Detect which cell encompasses the target text, then output its (x, y) center coordinate. 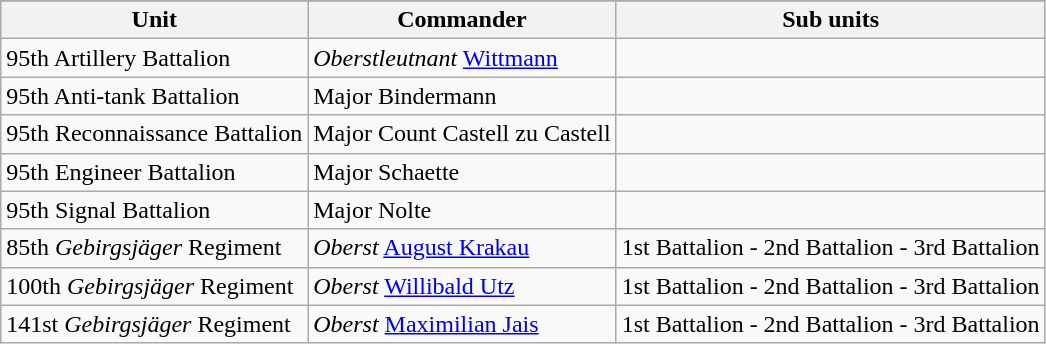
141st Gebirgsjäger Regiment (154, 324)
Sub units (830, 20)
Oberstleutnant Wittmann (462, 58)
Major Count Castell zu Castell (462, 134)
95th Reconnaissance Battalion (154, 134)
Oberst August Krakau (462, 248)
100th Gebirgsjäger Regiment (154, 286)
Unit (154, 20)
95th Artillery Battalion (154, 58)
95th Engineer Battalion (154, 172)
Major Schaette (462, 172)
Oberst Maximilian Jais (462, 324)
Commander (462, 20)
95th Anti-tank Battalion (154, 96)
Major Nolte (462, 210)
85th Gebirgsjäger Regiment (154, 248)
Major Bindermann (462, 96)
Oberst Willibald Utz (462, 286)
95th Signal Battalion (154, 210)
